Determine the (X, Y) coordinate at the center of the cell enclosing the given text.  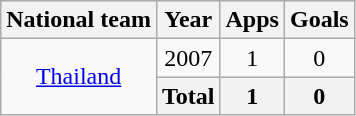
Goals (319, 20)
Total (188, 96)
Apps (252, 20)
2007 (188, 58)
Thailand (79, 77)
Year (188, 20)
National team (79, 20)
